Pinpoint the cell where the given text exists, returning its [X, Y] midpoint coordinate. 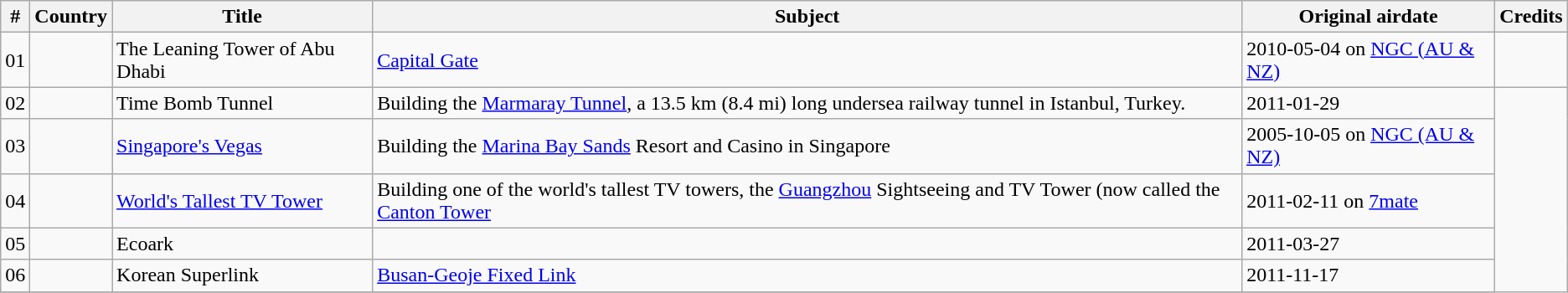
2010-05-04 on NGC (AU & NZ) [1369, 60]
Building the Marina Bay Sands Resort and Casino in Singapore [807, 146]
2005-10-05 on NGC (AU & NZ) [1369, 146]
Korean Superlink [243, 275]
06 [15, 275]
Country [71, 17]
The Leaning Tower of Abu Dhabi [243, 60]
Original airdate [1369, 17]
Time Bomb Tunnel [243, 103]
2011-01-29 [1369, 103]
2011-02-11 on 7mate [1369, 201]
Building the Marmaray Tunnel, a 13.5 km (8.4 mi) long undersea railway tunnel in Istanbul, Turkey. [807, 103]
World's Tallest TV Tower [243, 201]
01 [15, 60]
05 [15, 244]
Building one of the world's tallest TV towers, the Guangzhou Sightseeing and TV Tower (now called the Canton Tower [807, 201]
Busan-Geoje Fixed Link [807, 275]
2011-11-17 [1369, 275]
2011-03-27 [1369, 244]
Singapore's Vegas [243, 146]
04 [15, 201]
# [15, 17]
Title [243, 17]
Capital Gate [807, 60]
Ecoark [243, 244]
Credits [1531, 17]
03 [15, 146]
Subject [807, 17]
02 [15, 103]
